Return the [x, y] coordinate for the center point of the cell that contains the specified text.  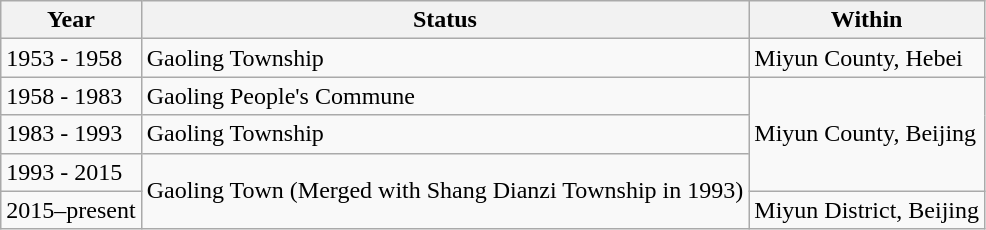
Status [445, 20]
1958 - 1983 [71, 96]
Within [867, 20]
Miyun District, Beijing [867, 210]
Gaoling People's Commune [445, 96]
2015–present [71, 210]
Gaoling Town (Merged with Shang Dianzi Township in 1993) [445, 191]
1953 - 1958 [71, 58]
1983 - 1993 [71, 134]
Miyun County, Beijing [867, 134]
1993 - 2015 [71, 172]
Miyun County, Hebei [867, 58]
Year [71, 20]
